Pinpoint the cell where the given text exists, returning its (X, Y) midpoint coordinate. 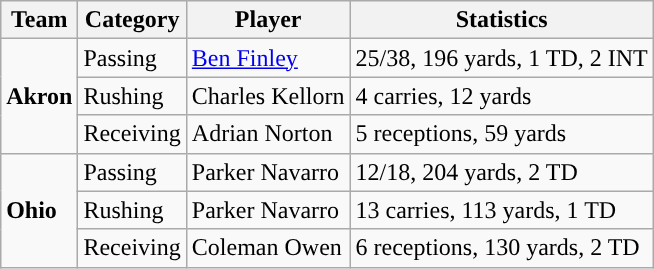
4 carries, 12 yards (502, 96)
Category (132, 20)
Ben Finley (268, 58)
Team (40, 20)
Coleman Owen (268, 248)
25/38, 196 yards, 1 TD, 2 INT (502, 58)
Charles Kellorn (268, 96)
Statistics (502, 20)
13 carries, 113 yards, 1 TD (502, 210)
Akron (40, 96)
5 receptions, 59 yards (502, 134)
12/18, 204 yards, 2 TD (502, 172)
6 receptions, 130 yards, 2 TD (502, 248)
Ohio (40, 210)
Adrian Norton (268, 134)
Player (268, 20)
